Extract the [x, y] coordinate from the center of the cell holding the provided text.  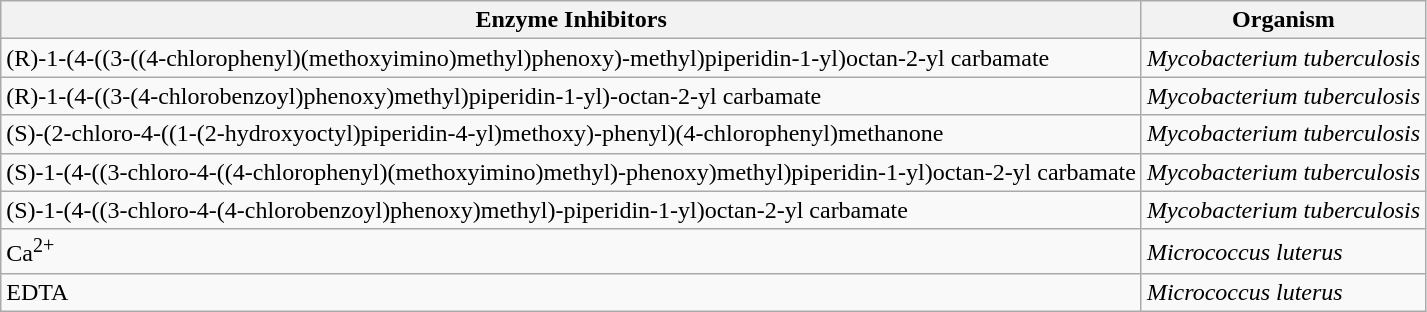
(R)-1-(4-((3-(4-chlorobenzoyl)phenoxy)methyl)piperidin-1-yl)-octan-2-yl carbamate [572, 96]
EDTA [572, 293]
(S)-1-(4-((3-chloro-4-(4-chlorobenzoyl)phenoxy)methyl)-piperidin-1-yl)octan-2-yl carbamate [572, 210]
Ca2+ [572, 252]
(S)-(2-chloro-4-((1-(2-hydroxyoctyl)piperidin-4-yl)methoxy)-phenyl)(4-chlorophenyl)methanone [572, 134]
Organism [1283, 20]
(R)-1-(4-((3-((4-chlorophenyl)(methoxyimino)methyl)phenoxy)-methyl)piperidin-1-yl)octan-2-yl carbamate [572, 58]
Enzyme Inhibitors [572, 20]
(S)-1-(4-((3-chloro-4-((4-chlorophenyl)(methoxyimino)methyl)-phenoxy)methyl)piperidin-1-yl)octan-2-yl carbamate [572, 172]
